Return (x, y) of the center of cell containing provided text 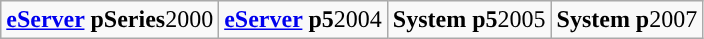
System p2007 (627, 20)
eServer p52004 (304, 20)
eServer pSeries2000 (110, 20)
System p52005 (469, 20)
